Provide the (X, Y) coordinate of the cell's center where the given text is located.  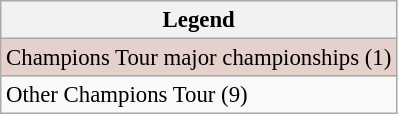
Legend (199, 20)
Other Champions Tour (9) (199, 95)
Champions Tour major championships (1) (199, 58)
